For the text-containing cell, return its midpoint in (x, y) coordinate format. 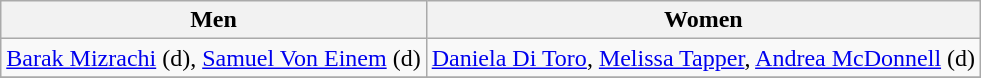
Women (703, 20)
Barak Mizrachi (d), Samuel Von Einem (d) (214, 58)
Men (214, 20)
Daniela Di Toro, Melissa Tapper, Andrea McDonnell (d) (703, 58)
